Capture the cell that displays the provided text and extract its (x, y) central coordinate. 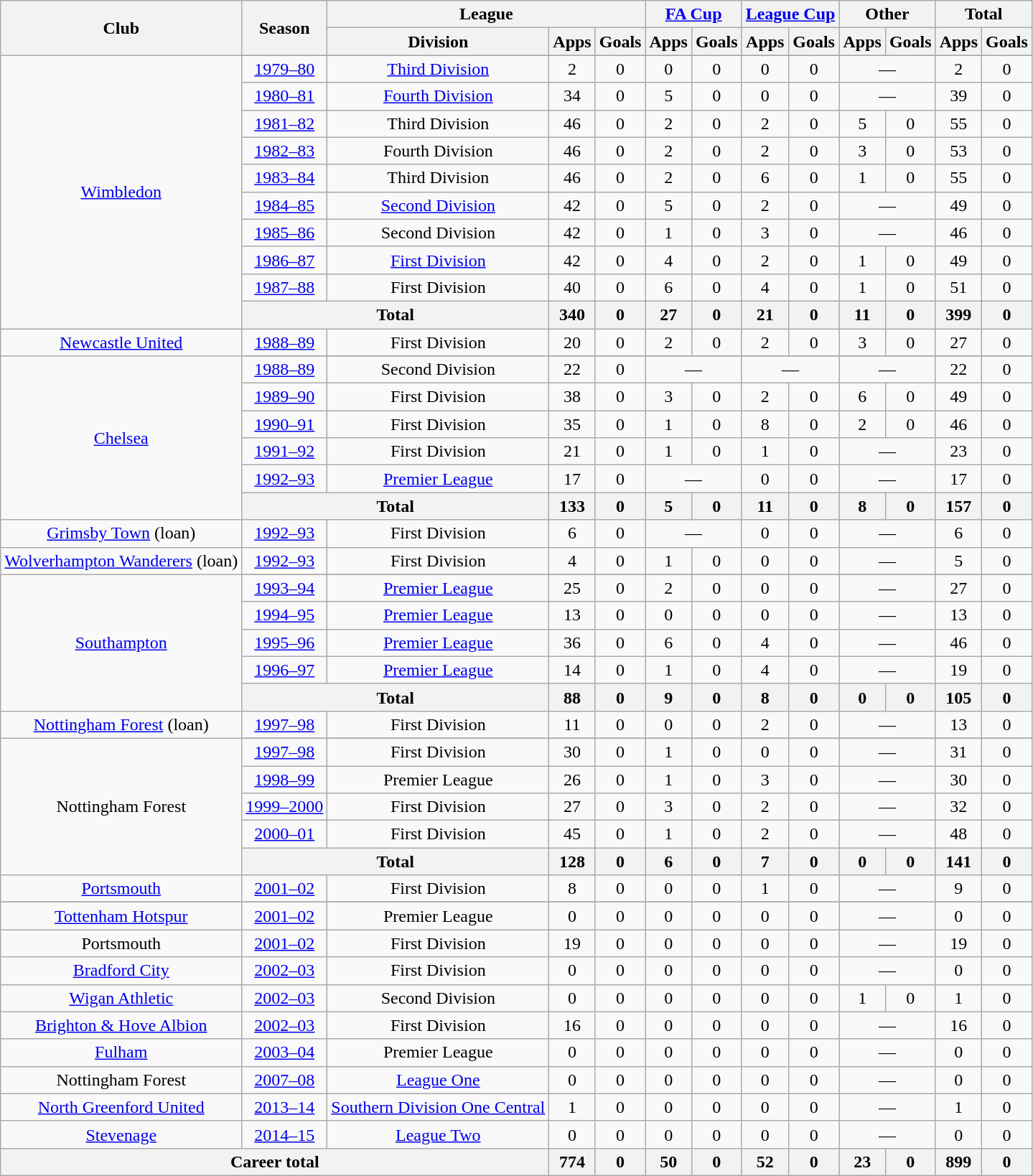
Wimbledon (121, 192)
2000–01 (284, 834)
899 (958, 1162)
North Greenford United (121, 1107)
157 (958, 506)
39 (958, 96)
1999–2000 (284, 807)
1984–85 (284, 205)
Grimsby Town (loan) (121, 533)
26 (572, 779)
Club (121, 28)
52 (765, 1162)
36 (572, 643)
1995–96 (284, 643)
Newcastle United (121, 342)
Southern Division One Central (438, 1107)
1993–94 (284, 588)
Career total (275, 1162)
105 (958, 697)
14 (572, 670)
Nottingham Forest (loan) (121, 724)
1979–80 (284, 69)
FA Cup (693, 14)
1996–97 (284, 670)
Bradford City (121, 971)
50 (668, 1162)
774 (572, 1162)
7 (765, 862)
1981–82 (284, 123)
1991–92 (284, 452)
48 (958, 834)
53 (958, 151)
1987–88 (284, 287)
34 (572, 96)
2007–08 (284, 1080)
1998–99 (284, 779)
45 (572, 834)
88 (572, 697)
2014–15 (284, 1134)
Chelsea (121, 438)
31 (958, 752)
Stevenage (121, 1134)
2013–14 (284, 1107)
Tottenham Hotspur (121, 916)
1983–84 (284, 178)
Division (438, 42)
1980–81 (284, 96)
40 (572, 287)
35 (572, 424)
League Two (438, 1134)
141 (958, 862)
1986–87 (284, 260)
Fulham (121, 1053)
399 (958, 314)
1994–95 (284, 615)
Southampton (121, 643)
Wolverhampton Wanderers (loan) (121, 561)
38 (572, 397)
20 (572, 342)
Other (887, 14)
League (487, 14)
2003–04 (284, 1053)
1985–86 (284, 233)
32 (958, 807)
Season (284, 28)
1982–83 (284, 151)
1990–91 (284, 424)
League One (438, 1080)
1989–90 (284, 397)
51 (958, 287)
Brighton & Hove Albion (121, 1025)
League Cup (790, 14)
25 (572, 588)
340 (572, 314)
133 (572, 506)
128 (572, 862)
Wigan Athletic (121, 998)
